Locate the cell with the specified text and output its (X, Y) center coordinate. 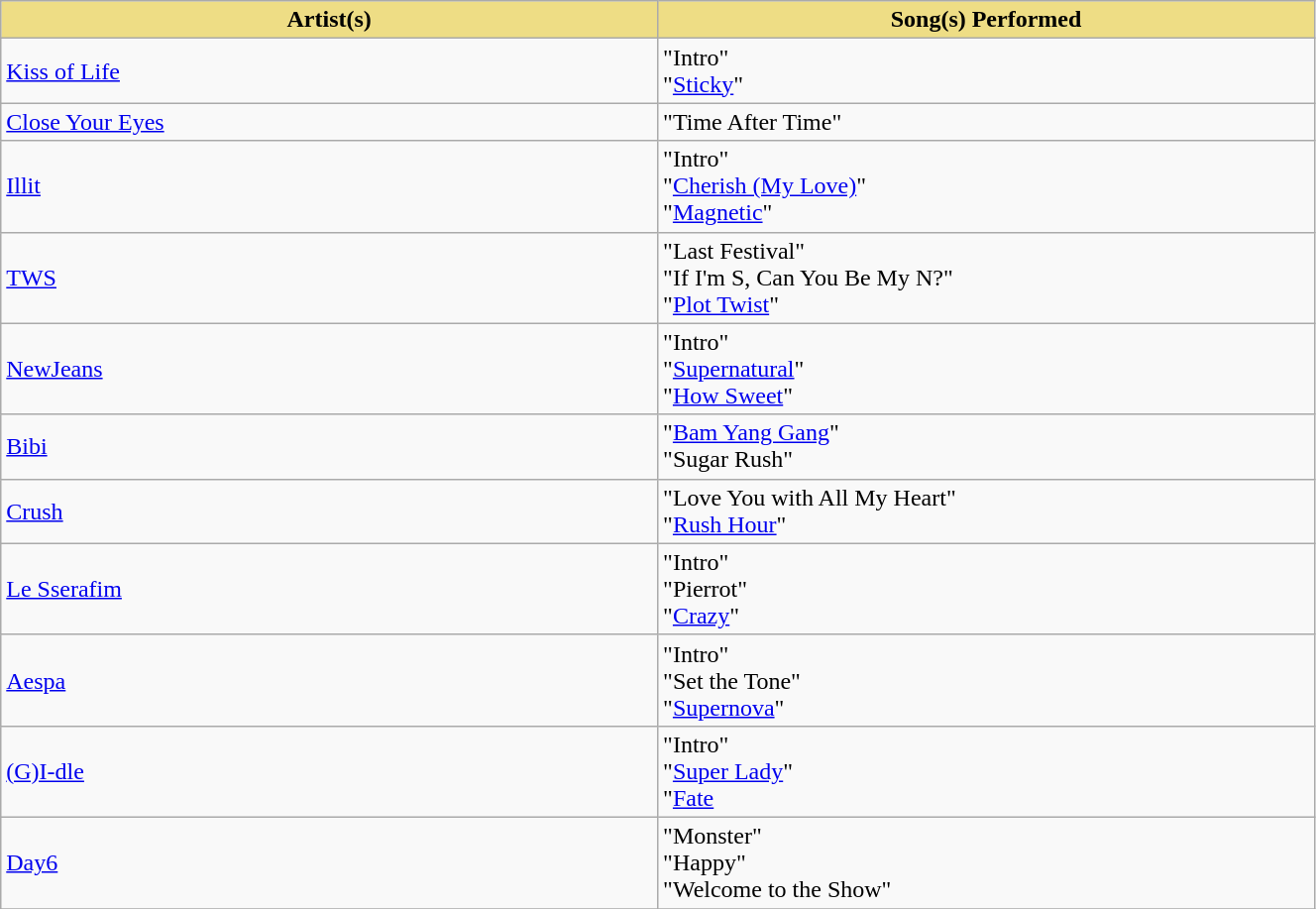
Aespa (329, 680)
Crush (329, 511)
"Bam Yang Gang" "Sugar Rush" (987, 446)
Artist(s) (329, 20)
"Intro" "Supernatural" "How Sweet" (987, 369)
Illit (329, 186)
"Intro" "Cherish (My Love)" "Magnetic" (987, 186)
(G)I-dle (329, 771)
Day6 (329, 862)
"Intro" "Super Lady" "Fate (987, 771)
Kiss of Life (329, 71)
Le Sserafim (329, 589)
"Monster" "Happy" "Welcome to the Show" (987, 862)
"Intro" "Pierrot" "Crazy" (987, 589)
"Intro" "Set the Tone" "Supernova" (987, 680)
"Intro" "Sticky" (987, 71)
Bibi (329, 446)
"Time After Time" (987, 122)
NewJeans (329, 369)
Song(s) Performed (987, 20)
TWS (329, 278)
"Love You with All My Heart" "Rush Hour" (987, 511)
"Last Festival" "If I'm S, Can You Be My N?" "Plot Twist" (987, 278)
Close Your Eyes (329, 122)
